Pinpoint the cell where the given text exists, returning its (x, y) midpoint coordinate. 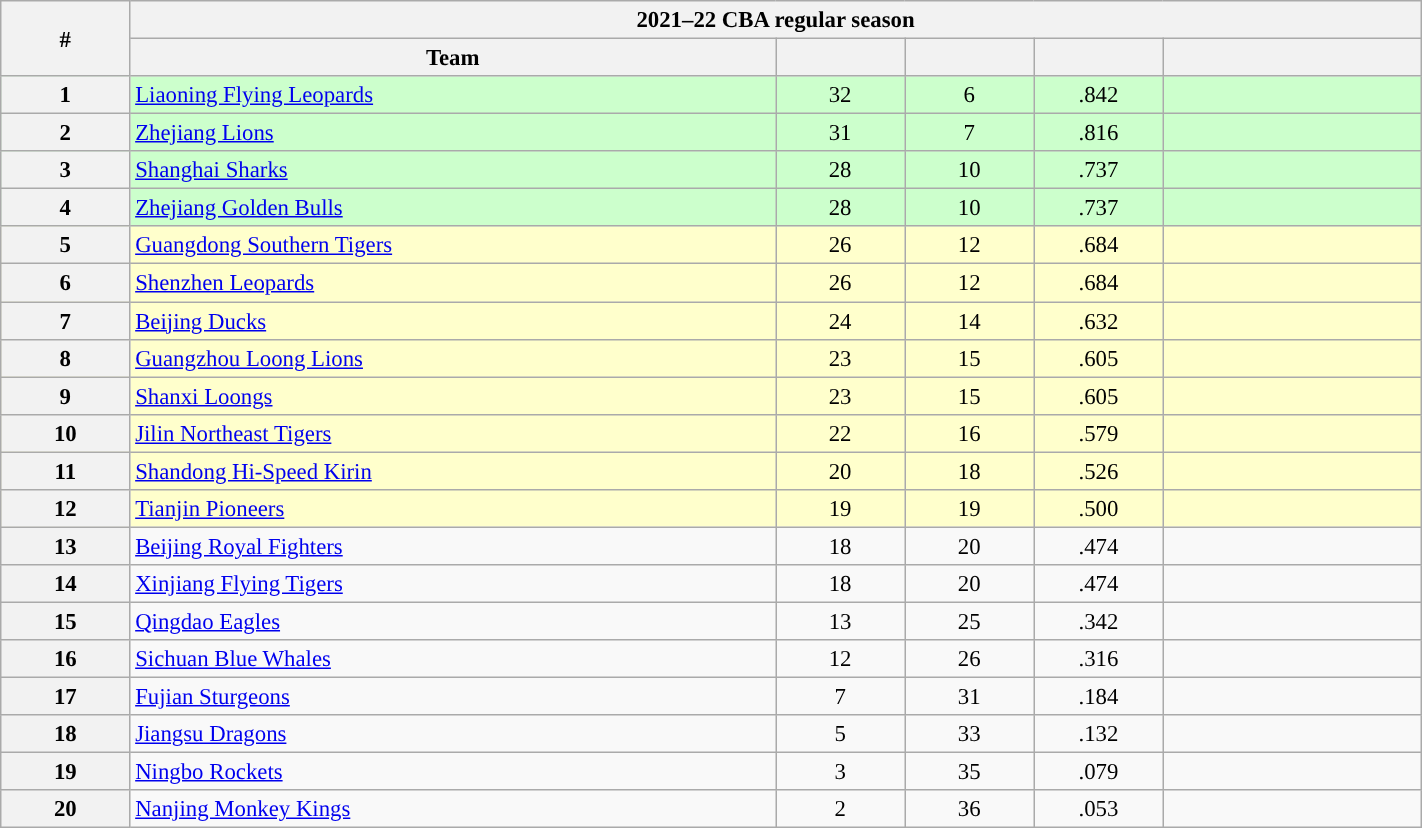
Shanghai Sharks (453, 170)
Fujian Sturgeons (453, 697)
.500 (1098, 509)
Team (453, 58)
Zhejiang Golden Bulls (453, 208)
Guangdong Southern Tigers (453, 245)
.526 (1098, 471)
Jiangsu Dragons (453, 734)
.816 (1098, 133)
.342 (1098, 621)
Shandong Hi-Speed Kirin (453, 471)
.053 (1098, 809)
11 (66, 471)
22 (840, 433)
Nanjing Monkey Kings (453, 809)
.079 (1098, 772)
25 (970, 621)
24 (840, 321)
.184 (1098, 697)
.842 (1098, 95)
32 (840, 95)
Sichuan Blue Whales (453, 659)
.632 (1098, 321)
2021–22 CBA regular season (776, 20)
1 (66, 95)
33 (970, 734)
Xinjiang Flying Tigers (453, 584)
36 (970, 809)
8 (66, 358)
Ningbo Rockets (453, 772)
Tianjin Pioneers (453, 509)
Liaoning Flying Leopards (453, 95)
.132 (1098, 734)
Zhejiang Lions (453, 133)
Shenzhen Leopards (453, 283)
Jilin Northeast Tigers (453, 433)
.579 (1098, 433)
Shanxi Loongs (453, 396)
9 (66, 396)
4 (66, 208)
Guangzhou Loong Lions (453, 358)
.316 (1098, 659)
17 (66, 697)
Qingdao Eagles (453, 621)
35 (970, 772)
# (66, 38)
Beijing Royal Fighters (453, 546)
Beijing Ducks (453, 321)
